Search for the cell housing the specified text and yield its (X, Y) center coordinate. 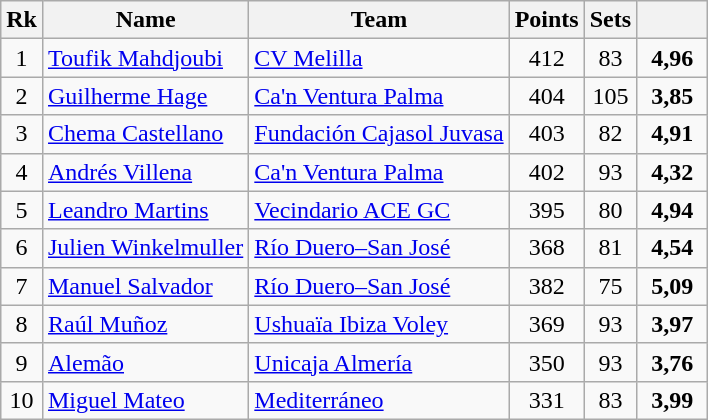
369 (546, 324)
1 (22, 58)
3 (22, 134)
Vecindario ACE GC (379, 210)
10 (22, 400)
Andrés Villena (145, 172)
Leandro Martins (145, 210)
Raúl Muñoz (145, 324)
Team (379, 20)
3,85 (672, 96)
9 (22, 362)
368 (546, 248)
Points (546, 20)
412 (546, 58)
75 (610, 286)
395 (546, 210)
403 (546, 134)
80 (610, 210)
Chema Castellano (145, 134)
Julien Winkelmuller (145, 248)
331 (546, 400)
7 (22, 286)
Alemão (145, 362)
4,94 (672, 210)
4,91 (672, 134)
Rk (22, 20)
Ushuaïa Ibiza Voley (379, 324)
2 (22, 96)
6 (22, 248)
Toufik Mahdjoubi (145, 58)
5,09 (672, 286)
Fundación Cajasol Juvasa (379, 134)
3,97 (672, 324)
Mediterráneo (379, 400)
Name (145, 20)
105 (610, 96)
8 (22, 324)
382 (546, 286)
CV Melilla (379, 58)
4 (22, 172)
350 (546, 362)
Guilherme Hage (145, 96)
Sets (610, 20)
402 (546, 172)
4,32 (672, 172)
4,54 (672, 248)
404 (546, 96)
3,99 (672, 400)
4,96 (672, 58)
Miguel Mateo (145, 400)
82 (610, 134)
Manuel Salvador (145, 286)
5 (22, 210)
81 (610, 248)
Unicaja Almería (379, 362)
3,76 (672, 362)
